Detect which cell encompasses the target text, then output its [x, y] center coordinate. 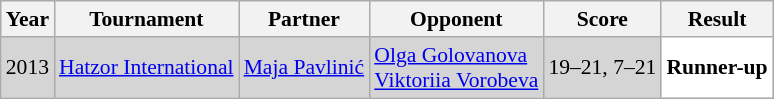
Hatzor International [146, 68]
Opponent [456, 19]
Olga Golovanova Viktoriia Vorobeva [456, 68]
Partner [304, 19]
19–21, 7–21 [602, 68]
Runner-up [716, 68]
Maja Pavlinić [304, 68]
Score [602, 19]
Year [28, 19]
2013 [28, 68]
Result [716, 19]
Tournament [146, 19]
